Extract the [X, Y] coordinate from the center of the cell holding the provided text.  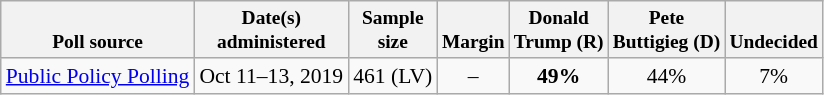
7% [774, 76]
Margin [473, 30]
– [473, 76]
PeteButtigieg (D) [666, 30]
Public Policy Polling [98, 76]
Undecided [774, 30]
Date(s)administered [271, 30]
Oct 11–13, 2019 [271, 76]
461 (LV) [392, 76]
DonaldTrump (R) [558, 30]
44% [666, 76]
Poll source [98, 30]
Samplesize [392, 30]
49% [558, 76]
